Locate the cell with the specified text and output its (x, y) center coordinate. 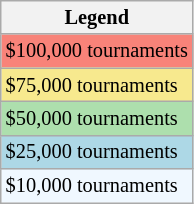
Legend (97, 17)
$25,000 tournaments (97, 152)
$10,000 tournaments (97, 186)
$100,000 tournaments (97, 51)
$50,000 tournaments (97, 118)
$75,000 tournaments (97, 85)
